Return [x, y] of the center of cell containing provided text 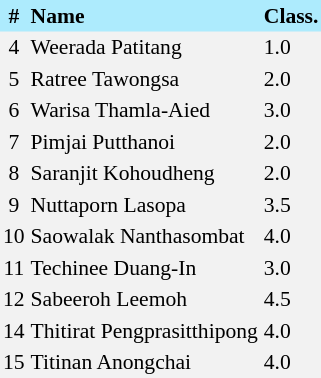
Saowalak Nanthasombat [144, 236]
11 [14, 268]
# [14, 16]
12 [14, 300]
Techinee Duang-In [144, 268]
Thitirat Pengprasitthipong [144, 331]
Name [144, 16]
15 [14, 362]
Ratree Tawongsa [144, 79]
10 [14, 236]
Sabeeroh Leemoh [144, 300]
5 [14, 79]
Pimjai Putthanoi [144, 142]
Nuttaporn Lasopa [144, 205]
9 [14, 205]
4 [14, 48]
14 [14, 331]
Warisa Thamla-Aied [144, 110]
8 [14, 174]
Weerada Patitang [144, 48]
7 [14, 142]
Saranjit Kohoudheng [144, 174]
6 [14, 110]
Titinan Anongchai [144, 362]
